Find where the given text appears and provide that cell's center as (x, y) coordinate. 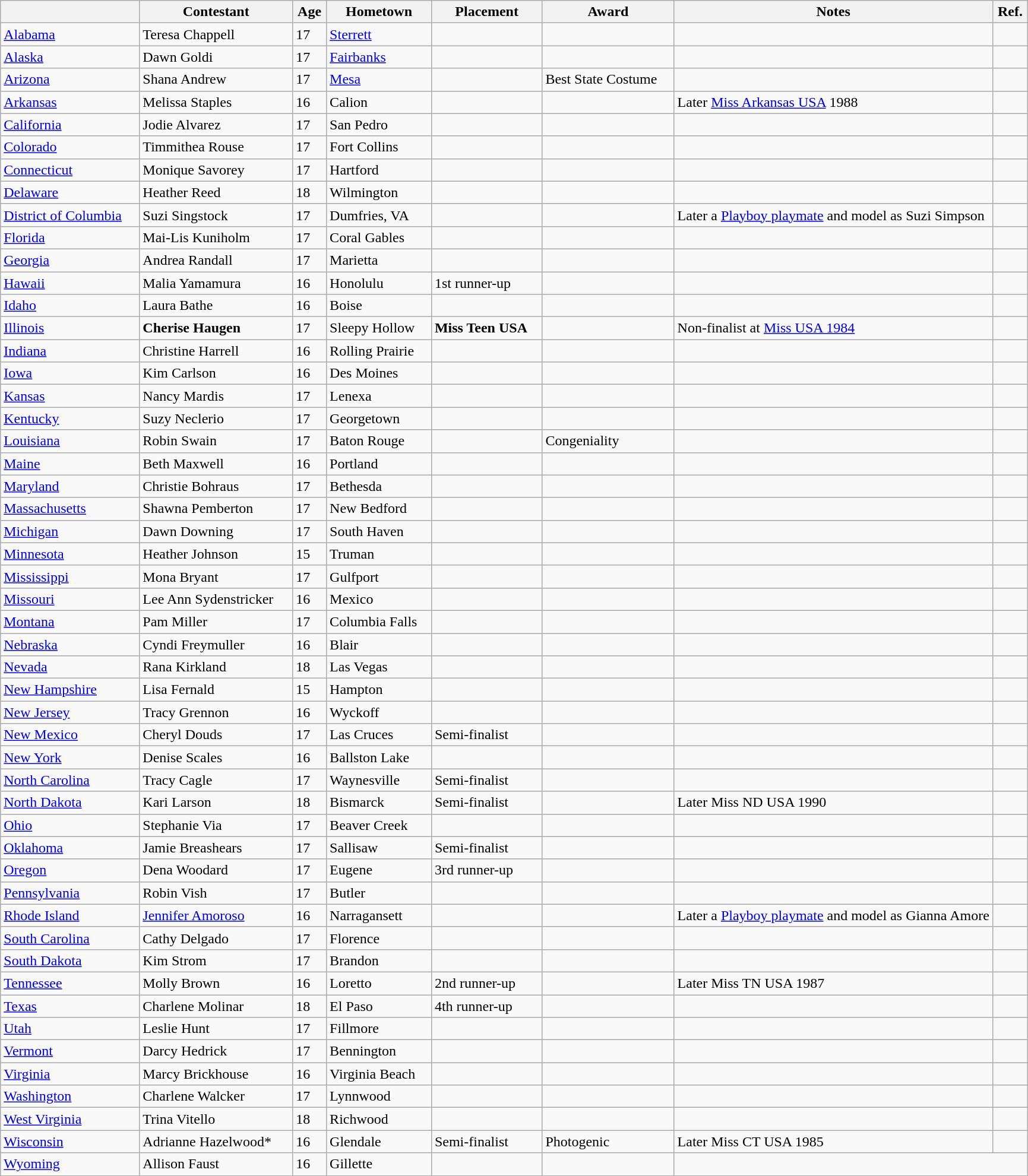
Fort Collins (379, 147)
Darcy Hedrick (216, 1051)
Suzi Singstock (216, 215)
Arizona (70, 80)
Mai-Lis Kuniholm (216, 237)
El Paso (379, 1006)
Nevada (70, 667)
Portland (379, 464)
1st runner-up (487, 283)
Missouri (70, 599)
Non-finalist at Miss USA 1984 (833, 328)
Mississippi (70, 576)
Baton Rouge (379, 441)
California (70, 125)
Washington (70, 1096)
Miss Teen USA (487, 328)
Congeniality (608, 441)
Christie Bohraus (216, 486)
Dena Woodard (216, 870)
Virginia Beach (379, 1074)
Charlene Molinar (216, 1006)
Denise Scales (216, 757)
Brandon (379, 961)
Placement (487, 12)
Florence (379, 938)
Tracy Grennon (216, 712)
Later a Playboy playmate and model as Suzi Simpson (833, 215)
Rolling Prairie (379, 351)
Jamie Breashears (216, 848)
Virginia (70, 1074)
2nd runner-up (487, 983)
West Virginia (70, 1119)
Later Miss Arkansas USA 1988 (833, 102)
Nebraska (70, 644)
Cyndi Freymuller (216, 644)
Hawaii (70, 283)
Truman (379, 554)
Christine Harrell (216, 351)
South Carolina (70, 938)
Texas (70, 1006)
Florida (70, 237)
Arkansas (70, 102)
New York (70, 757)
Cathy Delgado (216, 938)
Photogenic (608, 1142)
Molly Brown (216, 983)
Ref. (1010, 12)
South Haven (379, 531)
Later Miss ND USA 1990 (833, 803)
Age (310, 12)
Sallisaw (379, 848)
Wisconsin (70, 1142)
Shana Andrew (216, 80)
Bennington (379, 1051)
Hometown (379, 12)
North Carolina (70, 780)
Blair (379, 644)
District of Columbia (70, 215)
Charlene Walcker (216, 1096)
Alaska (70, 57)
Ballston Lake (379, 757)
Massachusetts (70, 509)
Kansas (70, 396)
Waynesville (379, 780)
Malia Yamamura (216, 283)
South Dakota (70, 961)
Minnesota (70, 554)
Narragansett (379, 915)
Maine (70, 464)
Georgetown (379, 419)
Tennessee (70, 983)
Wyckoff (379, 712)
Laura Bathe (216, 306)
Gulfport (379, 576)
Kim Strom (216, 961)
New Hampshire (70, 690)
Adrianne Hazelwood* (216, 1142)
4th runner-up (487, 1006)
Tracy Cagle (216, 780)
Award (608, 12)
Las Cruces (379, 735)
Wilmington (379, 192)
Glendale (379, 1142)
Connecticut (70, 170)
Andrea Randall (216, 260)
Richwood (379, 1119)
Melissa Staples (216, 102)
Timmithea Rouse (216, 147)
Lee Ann Sydenstricker (216, 599)
Delaware (70, 192)
Pennsylvania (70, 893)
Jennifer Amoroso (216, 915)
San Pedro (379, 125)
Trina Vitello (216, 1119)
Rhode Island (70, 915)
Robin Swain (216, 441)
Allison Faust (216, 1164)
Dumfries, VA (379, 215)
Marcy Brickhouse (216, 1074)
Ohio (70, 825)
Beaver Creek (379, 825)
Best State Costume (608, 80)
North Dakota (70, 803)
Oregon (70, 870)
Kari Larson (216, 803)
Coral Gables (379, 237)
New Bedford (379, 509)
Suzy Neclerio (216, 419)
Illinois (70, 328)
Shawna Pemberton (216, 509)
Lisa Fernald (216, 690)
Notes (833, 12)
Fairbanks (379, 57)
Nancy Mardis (216, 396)
Wyoming (70, 1164)
Louisiana (70, 441)
Maryland (70, 486)
Indiana (70, 351)
Later Miss TN USA 1987 (833, 983)
Alabama (70, 34)
Heather Johnson (216, 554)
Mona Bryant (216, 576)
Honolulu (379, 283)
Robin Vish (216, 893)
Later a Playboy playmate and model as Gianna Amore (833, 915)
Sleepy Hollow (379, 328)
Sterrett (379, 34)
Cherise Haugen (216, 328)
Contestant (216, 12)
Vermont (70, 1051)
Hampton (379, 690)
Eugene (379, 870)
Michigan (70, 531)
Cheryl Douds (216, 735)
Mesa (379, 80)
Calion (379, 102)
Pam Miller (216, 622)
Bismarck (379, 803)
Beth Maxwell (216, 464)
Leslie Hunt (216, 1029)
Colorado (70, 147)
Marietta (379, 260)
Oklahoma (70, 848)
Boise (379, 306)
Rana Kirkland (216, 667)
New Jersey (70, 712)
Iowa (70, 373)
Teresa Chappell (216, 34)
Lynnwood (379, 1096)
Idaho (70, 306)
Georgia (70, 260)
Gillette (379, 1164)
Bethesda (379, 486)
Utah (70, 1029)
Kentucky (70, 419)
3rd runner-up (487, 870)
Las Vegas (379, 667)
Stephanie Via (216, 825)
Later Miss CT USA 1985 (833, 1142)
Kim Carlson (216, 373)
Hartford (379, 170)
Dawn Downing (216, 531)
Monique Savorey (216, 170)
Montana (70, 622)
Mexico (379, 599)
Jodie Alvarez (216, 125)
Lenexa (379, 396)
Des Moines (379, 373)
Loretto (379, 983)
Dawn Goldi (216, 57)
New Mexico (70, 735)
Heather Reed (216, 192)
Fillmore (379, 1029)
Butler (379, 893)
Columbia Falls (379, 622)
